Pinpoint the cell where the given text exists, returning its (x, y) midpoint coordinate. 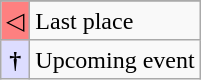
Last place (115, 21)
◁ (16, 21)
† (16, 59)
Upcoming event (115, 59)
